Determine the (X, Y) coordinate at the center of the cell enclosing the given text.  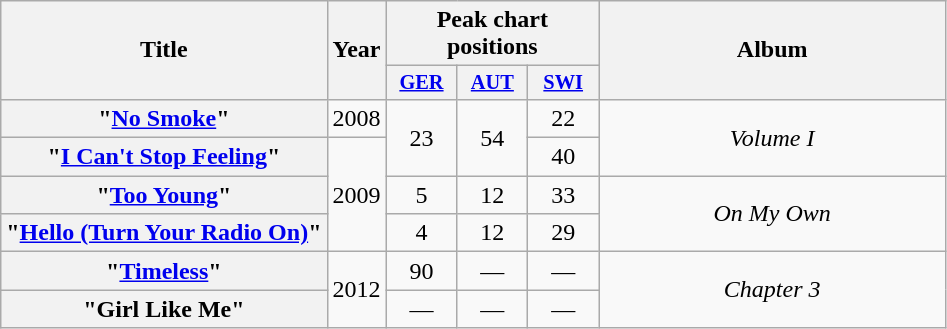
5 (422, 195)
90 (422, 271)
"Girl Like Me" (164, 309)
54 (492, 137)
Volume I (772, 137)
"Hello (Turn Your Radio On)" (164, 233)
Peak chart positions (492, 34)
Title (164, 50)
Album (772, 50)
"No Smoke" (164, 118)
"Too Young" (164, 195)
33 (564, 195)
2008 (356, 118)
40 (564, 157)
2009 (356, 195)
29 (564, 233)
"Timeless" (164, 271)
AUT (492, 83)
SWI (564, 83)
GER (422, 83)
Chapter 3 (772, 290)
4 (422, 233)
2012 (356, 290)
22 (564, 118)
On My Own (772, 214)
23 (422, 137)
"I Can't Stop Feeling" (164, 157)
Year (356, 50)
